Locate the cell with the specified text and output its [X, Y] center coordinate. 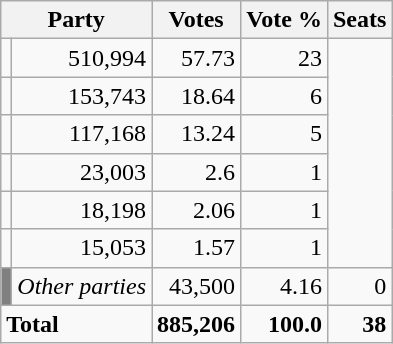
43,500 [196, 286]
1.57 [196, 248]
Seats [359, 20]
23,003 [82, 172]
0 [359, 286]
23 [284, 58]
510,994 [82, 58]
Votes [196, 20]
5 [284, 134]
Party [76, 20]
Other parties [82, 286]
4.16 [284, 286]
885,206 [196, 324]
Vote % [284, 20]
117,168 [82, 134]
100.0 [284, 324]
18.64 [196, 96]
Total [76, 324]
2.06 [196, 210]
6 [284, 96]
38 [359, 324]
2.6 [196, 172]
153,743 [82, 96]
18,198 [82, 210]
15,053 [82, 248]
57.73 [196, 58]
13.24 [196, 134]
